Search for the cell housing the specified text and yield its [x, y] center coordinate. 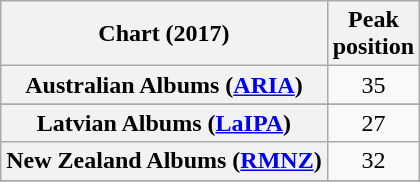
Australian Albums (ARIA) [164, 85]
35 [373, 85]
New Zealand Albums (RMNZ) [164, 161]
Latvian Albums (LaIPA) [164, 123]
Chart (2017) [164, 34]
27 [373, 123]
32 [373, 161]
Peak position [373, 34]
